Search for the cell housing the specified text and yield its (x, y) center coordinate. 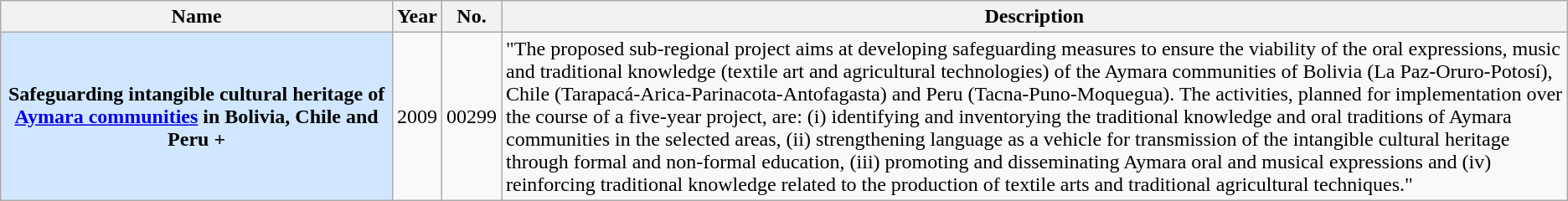
00299 (471, 116)
2009 (417, 116)
No. (471, 17)
Safeguarding intangible cultural heritage of Aymara communities in Bolivia, Chile and Peru + (197, 116)
Description (1034, 17)
Year (417, 17)
Name (197, 17)
